Search for the cell housing the specified text and yield its (x, y) center coordinate. 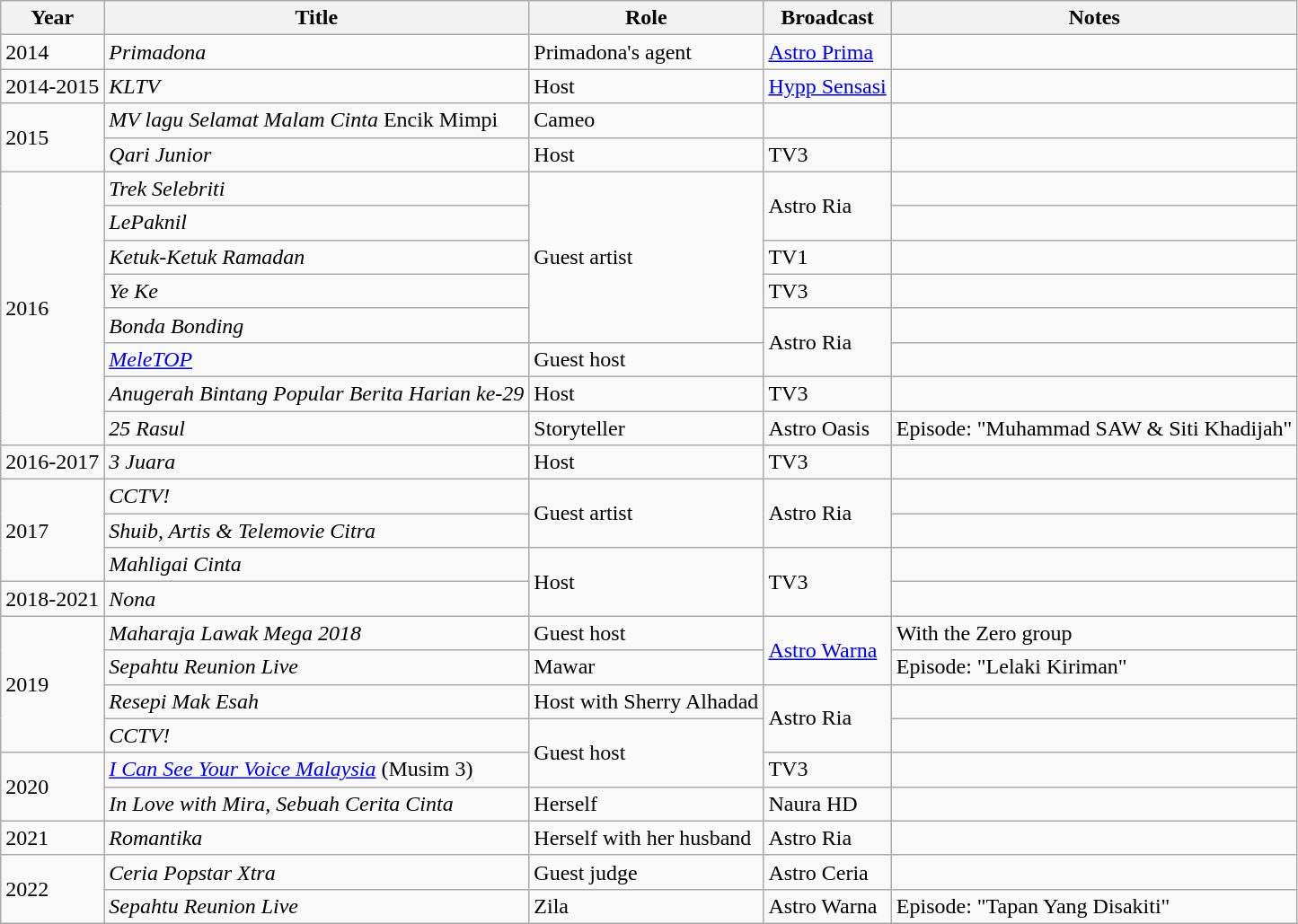
Notes (1094, 18)
Zila (647, 906)
Role (647, 18)
2016-2017 (52, 462)
Mawar (647, 667)
LePaknil (316, 223)
Herself with her husband (647, 838)
2019 (52, 684)
In Love with Mira, Sebuah Cerita Cinta (316, 804)
2014 (52, 52)
Nona (316, 599)
2020 (52, 787)
Shuib, Artis & Telemovie Citra (316, 531)
Naura HD (827, 804)
Mahligai Cinta (316, 565)
Primadona (316, 52)
Bonda Bonding (316, 325)
Maharaja Lawak Mega 2018 (316, 633)
2016 (52, 308)
2021 (52, 838)
Episode: "Lelaki Kiriman" (1094, 667)
Storyteller (647, 428)
Primadona's agent (647, 52)
KLTV (316, 86)
25 Rasul (316, 428)
2017 (52, 531)
2022 (52, 889)
Ketuk-Ketuk Ramadan (316, 257)
Broadcast (827, 18)
Anugerah Bintang Popular Berita Harian ke-29 (316, 393)
Hypp Sensasi (827, 86)
Herself (647, 804)
TV1 (827, 257)
Romantika (316, 838)
Astro Prima (827, 52)
Episode: "Tapan Yang Disakiti" (1094, 906)
2015 (52, 137)
3 Juara (316, 462)
I Can See Your Voice Malaysia (Musim 3) (316, 770)
MeleTOP (316, 359)
Trek Selebriti (316, 189)
Title (316, 18)
Ye Ke (316, 291)
Astro Oasis (827, 428)
2014-2015 (52, 86)
MV lagu Selamat Malam Cinta Encik Mimpi (316, 120)
Qari Junior (316, 154)
Host with Sherry Alhadad (647, 701)
Year (52, 18)
With the Zero group (1094, 633)
2018-2021 (52, 599)
Cameo (647, 120)
Guest judge (647, 872)
Astro Ceria (827, 872)
Ceria Popstar Xtra (316, 872)
Episode: "Muhammad SAW & Siti Khadijah" (1094, 428)
Resepi Mak Esah (316, 701)
